Identify which cell holds the provided text, then report its (x, y) central coordinate. 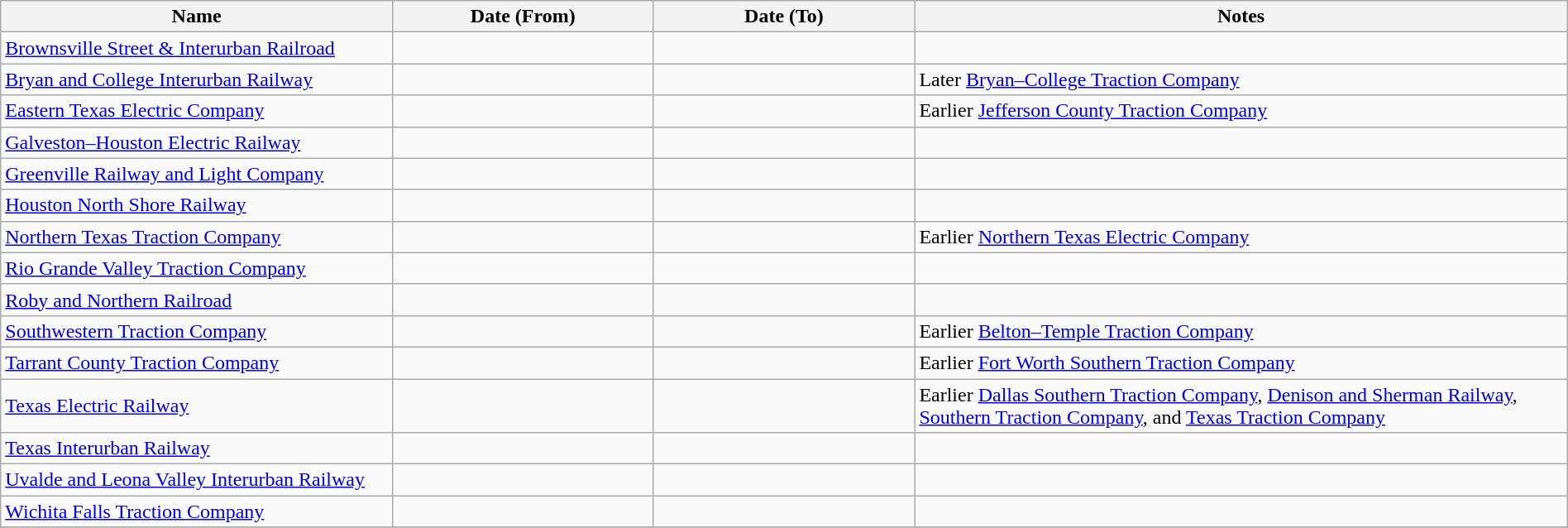
Bryan and College Interurban Railway (197, 79)
Texas Interurban Railway (197, 449)
Notes (1241, 17)
Roby and Northern Railroad (197, 300)
Name (197, 17)
Eastern Texas Electric Company (197, 111)
Later Bryan–College Traction Company (1241, 79)
Rio Grande Valley Traction Company (197, 268)
Texas Electric Railway (197, 406)
Wichita Falls Traction Company (197, 511)
Earlier Belton–Temple Traction Company (1241, 331)
Earlier Fort Worth Southern Traction Company (1241, 362)
Date (From) (523, 17)
Earlier Jefferson County Traction Company (1241, 111)
Tarrant County Traction Company (197, 362)
Earlier Dallas Southern Traction Company, Denison and Sherman Railway, Southern Traction Company, and Texas Traction Company (1241, 406)
Date (To) (784, 17)
Southwestern Traction Company (197, 331)
Galveston–Houston Electric Railway (197, 142)
Greenville Railway and Light Company (197, 174)
Uvalde and Leona Valley Interurban Railway (197, 480)
Houston North Shore Railway (197, 205)
Earlier Northern Texas Electric Company (1241, 237)
Northern Texas Traction Company (197, 237)
Brownsville Street & Interurban Railroad (197, 48)
